From the cell containing the given text, extract its center point as (X, Y) coordinate. 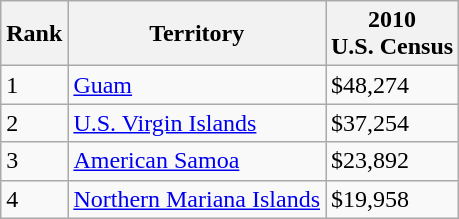
2010U.S. Census (392, 34)
Territory (197, 34)
4 (34, 199)
$37,254 (392, 123)
U.S. Virgin Islands (197, 123)
$23,892 (392, 161)
1 (34, 85)
Rank (34, 34)
American Samoa (197, 161)
$19,958 (392, 199)
3 (34, 161)
$48,274 (392, 85)
Guam (197, 85)
2 (34, 123)
Northern Mariana Islands (197, 199)
